Return (X, Y) of the center of cell containing provided text 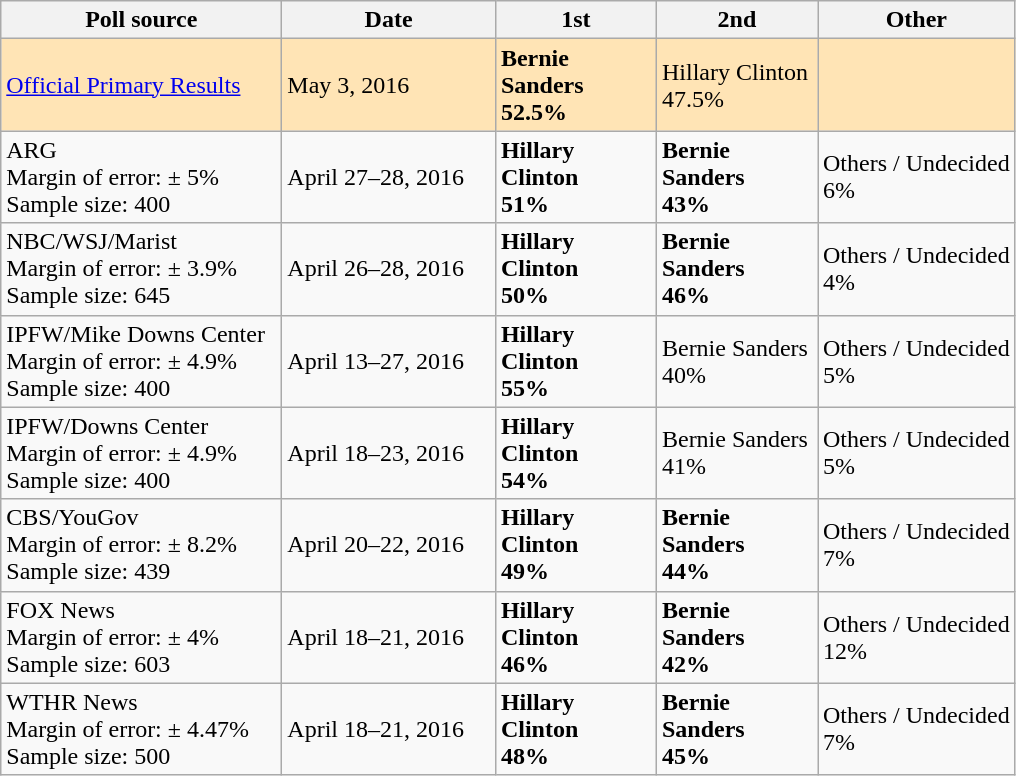
Hillary Clinton49% (576, 545)
Other (917, 20)
ARGMargin of error: ± 5% Sample size: 400 (142, 177)
Others / Undecided4% (917, 269)
Hillary Clinton51% (576, 177)
Hillary Clinton47.5% (736, 85)
Bernie Sanders46% (736, 269)
Others / Undecided6% (917, 177)
April 26–28, 2016 (389, 269)
Hillary Clinton55% (576, 361)
Bernie Sanders41% (736, 453)
Hillary Clinton48% (576, 729)
Bernie Sanders44% (736, 545)
Official Primary Results (142, 85)
FOX NewsMargin of error: ± 4% Sample size: 603 (142, 637)
Hillary Clinton54% (576, 453)
Bernie Sanders43% (736, 177)
April 13–27, 2016 (389, 361)
IPFW/Mike Downs CenterMargin of error: ± 4.9% Sample size: 400 (142, 361)
NBC/WSJ/MaristMargin of error: ± 3.9% Sample size: 645 (142, 269)
Date (389, 20)
CBS/YouGovMargin of error: ± 8.2% Sample size: 439 (142, 545)
Hillary Clinton50% (576, 269)
Bernie Sanders52.5% (576, 85)
Poll source (142, 20)
April 27–28, 2016 (389, 177)
April 20–22, 2016 (389, 545)
Hillary Clinton46% (576, 637)
Others / Undecided12% (917, 637)
2nd (736, 20)
Bernie Sanders42% (736, 637)
May 3, 2016 (389, 85)
IPFW/Downs CenterMargin of error: ± 4.9% Sample size: 400 (142, 453)
WTHR NewsMargin of error: ± 4.47% Sample size: 500 (142, 729)
April 18–23, 2016 (389, 453)
Bernie Sanders40% (736, 361)
Bernie Sanders45% (736, 729)
1st (576, 20)
